Return (X, Y) of the center of cell containing provided text 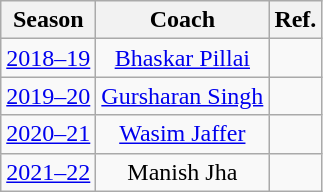
2021–22 (48, 172)
Wasim Jaffer (182, 134)
Coach (182, 20)
Ref. (296, 20)
2018–19 (48, 58)
Season (48, 20)
2019–20 (48, 96)
2020–21 (48, 134)
Gursharan Singh (182, 96)
Bhaskar Pillai (182, 58)
Manish Jha (182, 172)
